Provide the [x, y] coordinate of the cell's center where the given text is located.  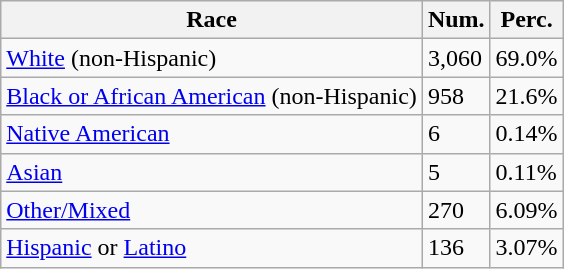
958 [456, 96]
Num. [456, 20]
Other/Mixed [212, 210]
Hispanic or Latino [212, 248]
6.09% [526, 210]
Perc. [526, 20]
3.07% [526, 248]
Native American [212, 134]
Asian [212, 172]
White (non-Hispanic) [212, 58]
21.6% [526, 96]
0.14% [526, 134]
136 [456, 248]
3,060 [456, 58]
270 [456, 210]
5 [456, 172]
0.11% [526, 172]
Black or African American (non-Hispanic) [212, 96]
6 [456, 134]
Race [212, 20]
69.0% [526, 58]
